Determine the [x, y] coordinate at the center of the cell enclosing the given text.  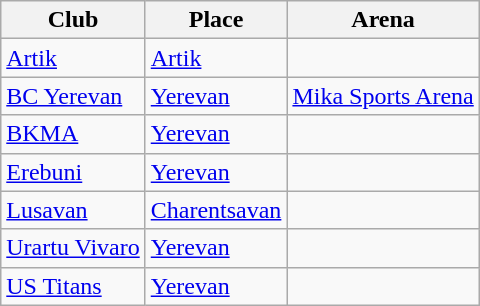
Club [73, 20]
BC Yerevan [73, 96]
BKMA [73, 134]
Charentsavan [216, 210]
Erebuni [73, 172]
Arena [383, 20]
US Titans [73, 286]
Place [216, 20]
Urartu Vivaro [73, 248]
Mika Sports Arena [383, 96]
Lusavan [73, 210]
